From the cell containing the given text, extract its center point as (x, y) coordinate. 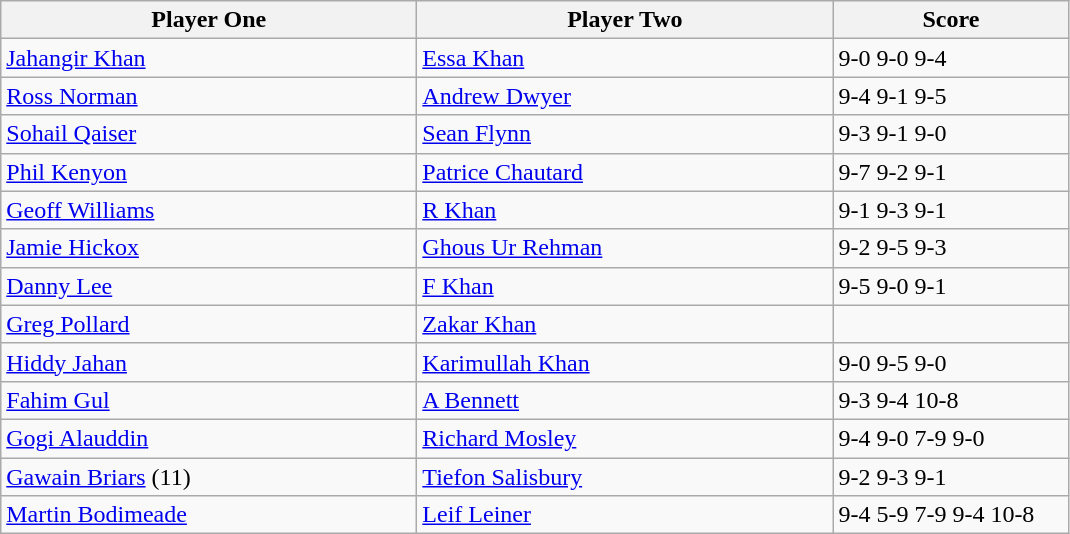
Gawain Briars (11) (209, 477)
F Khan (625, 286)
Gogi Alauddin (209, 438)
Leif Leiner (625, 515)
Richard Mosley (625, 438)
Sean Flynn (625, 134)
Player One (209, 20)
9-7 9-2 9-1 (951, 172)
Greg Pollard (209, 324)
9-5 9-0 9-1 (951, 286)
Score (951, 20)
9-2 9-3 9-1 (951, 477)
Patrice Chautard (625, 172)
R Khan (625, 210)
9-4 9-0 7-9 9-0 (951, 438)
Jahangir Khan (209, 58)
Ross Norman (209, 96)
Player Two (625, 20)
9-3 9-1 9-0 (951, 134)
Geoff Williams (209, 210)
Danny Lee (209, 286)
Sohail Qaiser (209, 134)
Essa Khan (625, 58)
9-4 9-1 9-5 (951, 96)
Jamie Hickox (209, 248)
Martin Bodimeade (209, 515)
Karimullah Khan (625, 362)
9-3 9-4 10-8 (951, 400)
9-0 9-0 9-4 (951, 58)
9-0 9-5 9-0 (951, 362)
Andrew Dwyer (625, 96)
Phil Kenyon (209, 172)
Ghous Ur Rehman (625, 248)
9-2 9-5 9-3 (951, 248)
A Bennett (625, 400)
Tiefon Salisbury (625, 477)
Fahim Gul (209, 400)
Zakar Khan (625, 324)
Hiddy Jahan (209, 362)
9-4 5-9 7-9 9-4 10-8 (951, 515)
9-1 9-3 9-1 (951, 210)
